Output the [x, y] coordinate of the center of the cell containing the given text.  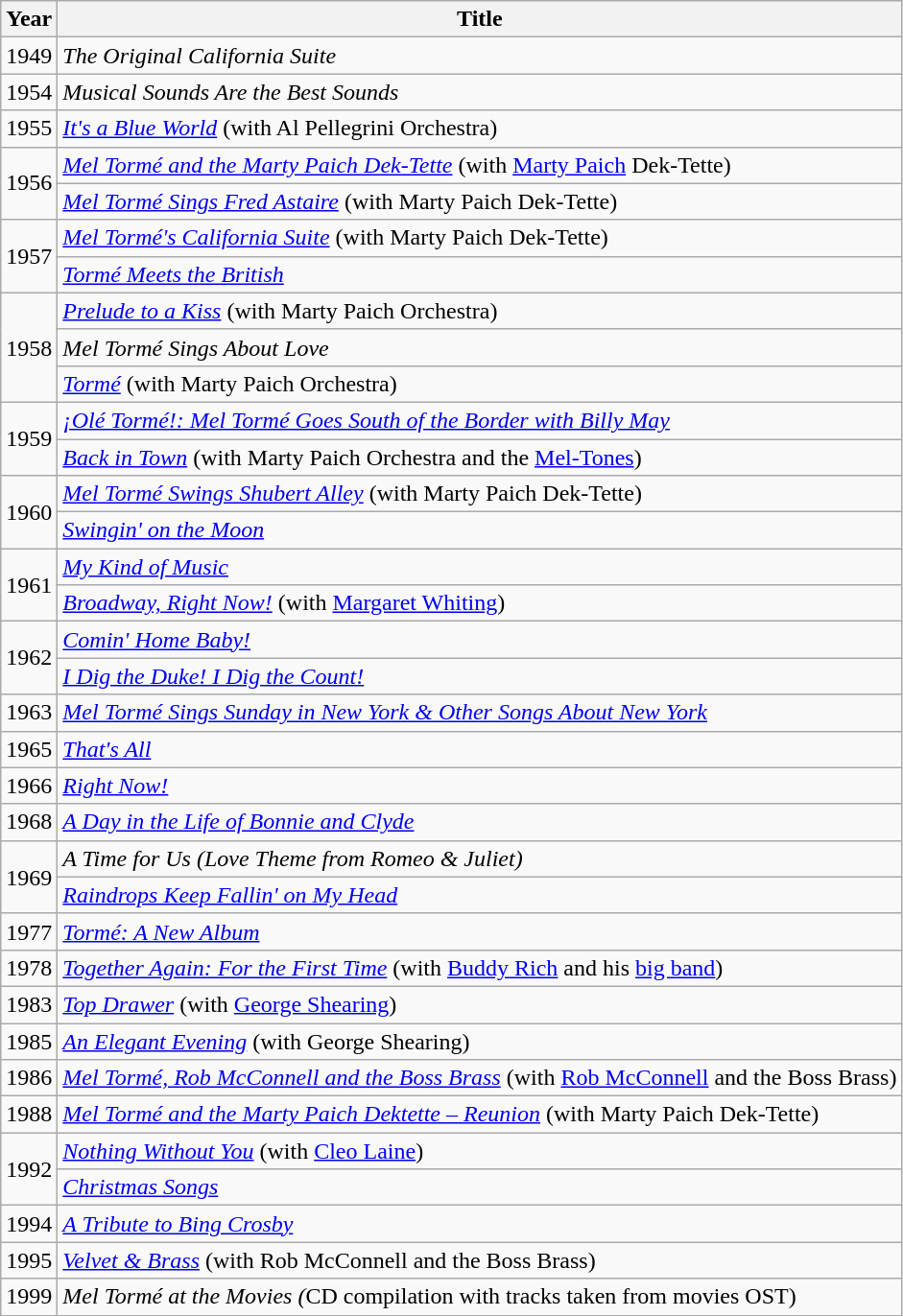
Nothing Without You (with Cleo Laine) [480, 1151]
Right Now! [480, 786]
1985 [29, 1041]
1957 [29, 256]
1988 [29, 1115]
Prelude to a Kiss (with Marty Paich Orchestra) [480, 311]
Musical Sounds Are the Best Sounds [480, 92]
Mel Tormé and the Marty Paich Dek-Tette (with Marty Paich Dek-Tette) [480, 165]
Title [480, 19]
1968 [29, 822]
Mel Tormé and the Marty Paich Dektette – Reunion (with Marty Paich Dek-Tette) [480, 1115]
Comin' Home Baby! [480, 640]
1983 [29, 1004]
1994 [29, 1224]
1958 [29, 347]
1954 [29, 92]
Mel Tormé Sings Fred Astaire (with Marty Paich Dek-Tette) [480, 201]
Mel Tormé at the Movies (CD compilation with tracks taken from movies OST) [480, 1297]
That's All [480, 749]
Mel Tormé Swings Shubert Alley (with Marty Paich Dek-Tette) [480, 494]
1963 [29, 713]
1969 [29, 877]
The Original California Suite [480, 56]
1978 [29, 968]
Mel Tormé, Rob McConnell and the Boss Brass (with Rob McConnell and the Boss Brass) [480, 1078]
1962 [29, 658]
Tormé Meets the British [480, 274]
Tormé (with Marty Paich Orchestra) [480, 384]
Top Drawer (with George Shearing) [480, 1004]
Christmas Songs [480, 1187]
1965 [29, 749]
1992 [29, 1169]
Mel Tormé Sings About Love [480, 347]
It's a Blue World (with Al Pellegrini Orchestra) [480, 129]
1995 [29, 1260]
¡Olé Tormé!: Mel Tormé Goes South of the Border with Billy May [480, 420]
1949 [29, 56]
Broadway, Right Now! (with Margaret Whiting) [480, 603]
1959 [29, 438]
Year [29, 19]
Mel Tormé's California Suite (with Marty Paich Dek-Tette) [480, 238]
1966 [29, 786]
1999 [29, 1297]
Mel Tormé Sings Sunday in New York & Other Songs About New York [480, 713]
A Day in the Life of Bonnie and Clyde [480, 822]
I Dig the Duke! I Dig the Count! [480, 676]
My Kind of Music [480, 567]
1955 [29, 129]
Back in Town (with Marty Paich Orchestra and the Mel-Tones) [480, 458]
Swingin' on the Moon [480, 530]
Tormé: A New Album [480, 931]
1960 [29, 512]
Velvet & Brass (with Rob McConnell and the Boss Brass) [480, 1260]
Together Again: For the First Time (with Buddy Rich and his big band) [480, 968]
1977 [29, 931]
1986 [29, 1078]
A Time for Us (Love Theme from Romeo & Juliet) [480, 858]
A Tribute to Bing Crosby [480, 1224]
1961 [29, 585]
1956 [29, 183]
An Elegant Evening (with George Shearing) [480, 1041]
Raindrops Keep Fallin' on My Head [480, 895]
